Return the [x, y] coordinate for the center point of the cell that contains the specified text.  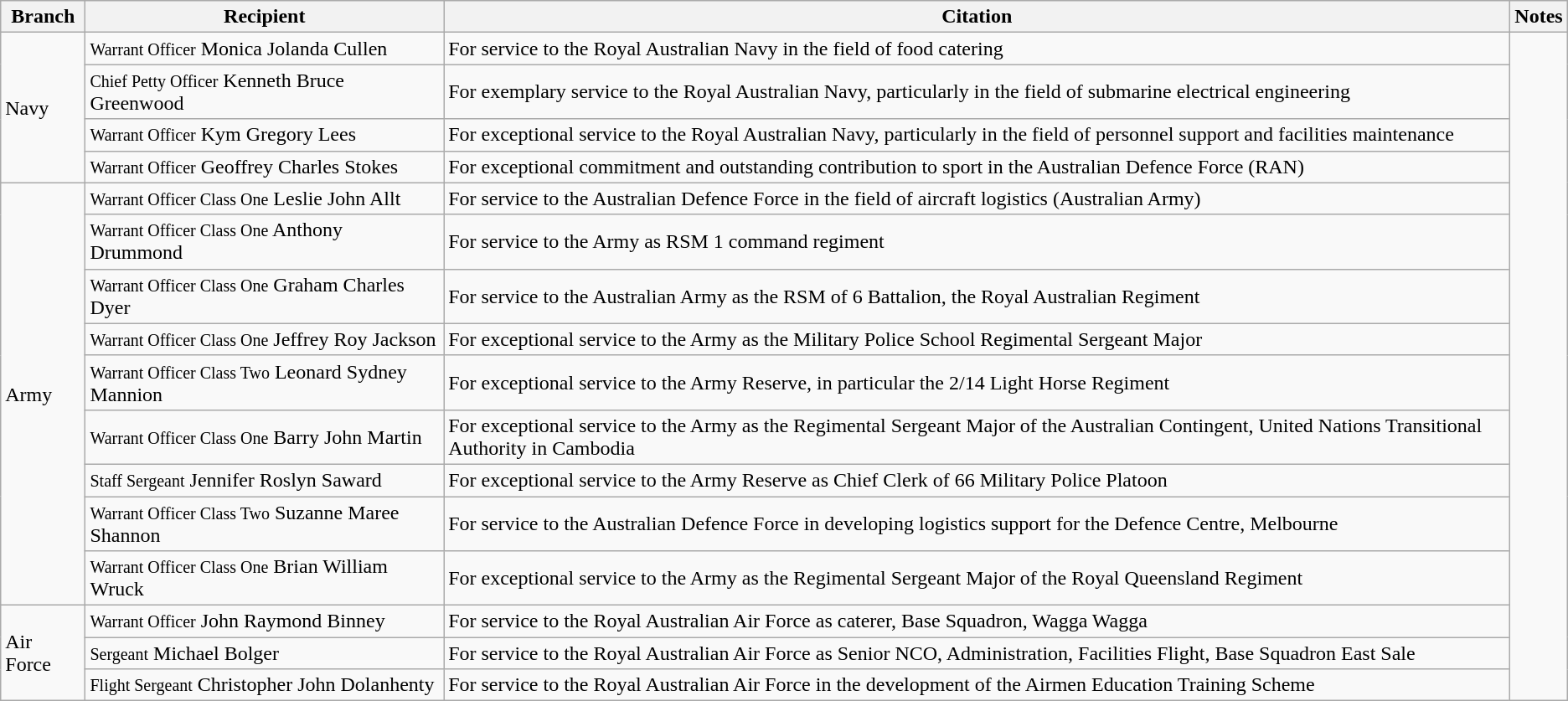
For exceptional service to the Army Reserve as Chief Clerk of 66 Military Police Platoon [977, 480]
For service to the Royal Australian Navy in the field of food catering [977, 49]
Sergeant Michael Bolger [265, 653]
For service to the Royal Australian Air Force in the development of the Airmen Education Training Scheme [977, 685]
For exceptional commitment and outstanding contribution to sport in the Australian Defence Force (RAN) [977, 167]
Warrant Officer Class One Jeffrey Roy Jackson [265, 339]
For service to the Australian Defence Force in developing logistics support for the Defence Centre, Melbourne [977, 523]
Flight Sergeant Christopher John Dolanhenty [265, 685]
For service to the Royal Australian Air Force as Senior NCO, Administration, Facilities Flight, Base Squadron East Sale [977, 653]
Notes [1539, 17]
Citation [977, 17]
Warrant Officer Class One Barry John Martin [265, 437]
Warrant Officer Class One Leslie John Allt [265, 198]
Warrant Officer Class Two Leonard Sydney Mannion [265, 382]
Warrant Officer John Raymond Binney [265, 621]
Chief Petty Officer Kenneth Bruce Greenwood [265, 92]
For exceptional service to the Army Reserve, in particular the 2/14 Light Horse Regiment [977, 382]
Warrant Officer Class Two Suzanne Maree Shannon [265, 523]
Warrant Officer Kym Gregory Lees [265, 135]
Staff Sergeant Jennifer Roslyn Saward [265, 480]
For service to the Army as RSM 1 command regiment [977, 241]
Warrant Officer Class One Brian William Wruck [265, 578]
For exceptional service to the Army as the Regimental Sergeant Major of the Royal Queensland Regiment [977, 578]
Warrant Officer Class One Anthony Drummond [265, 241]
For service to the Australian Army as the RSM of 6 Battalion, the Royal Australian Regiment [977, 296]
Air Force [44, 653]
Navy [44, 107]
Warrant Officer Monica Jolanda Cullen [265, 49]
For exceptional service to the Royal Australian Navy, particularly in the field of personnel support and facilities maintenance [977, 135]
Warrant Officer Class One Graham Charles Dyer [265, 296]
Recipient [265, 17]
For exemplary service to the Royal Australian Navy, particularly in the field of submarine electrical engineering [977, 92]
For exceptional service to the Army as the Regimental Sergeant Major of the Australian Contingent, United Nations Transitional Authority in Cambodia [977, 437]
Army [44, 394]
For exceptional service to the Army as the Military Police School Regimental Sergeant Major [977, 339]
For service to the Royal Australian Air Force as caterer, Base Squadron, Wagga Wagga [977, 621]
For service to the Australian Defence Force in the field of aircraft logistics (Australian Army) [977, 198]
Branch [44, 17]
Warrant Officer Geoffrey Charles Stokes [265, 167]
